Determine the [X, Y] coordinate at the center of the cell enclosing the given text.  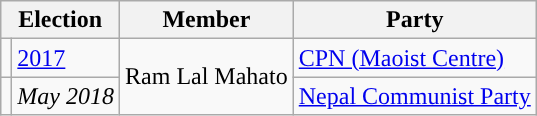
Party [414, 20]
Member [207, 20]
May 2018 [66, 96]
Election [60, 20]
Ram Lal Mahato [207, 77]
CPN (Maoist Centre) [414, 58]
Nepal Communist Party [414, 96]
2017 [66, 58]
